From the cell containing the given text, extract its center point as (x, y) coordinate. 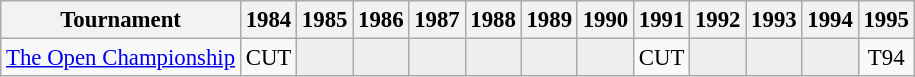
1992 (718, 20)
1988 (493, 20)
1989 (549, 20)
The Open Championship (121, 58)
1990 (605, 20)
1991 (661, 20)
T94 (886, 58)
1995 (886, 20)
1985 (325, 20)
1993 (774, 20)
1994 (830, 20)
1986 (381, 20)
1987 (437, 20)
1984 (268, 20)
Tournament (121, 20)
